From the cell containing the given text, extract its center point as (X, Y) coordinate. 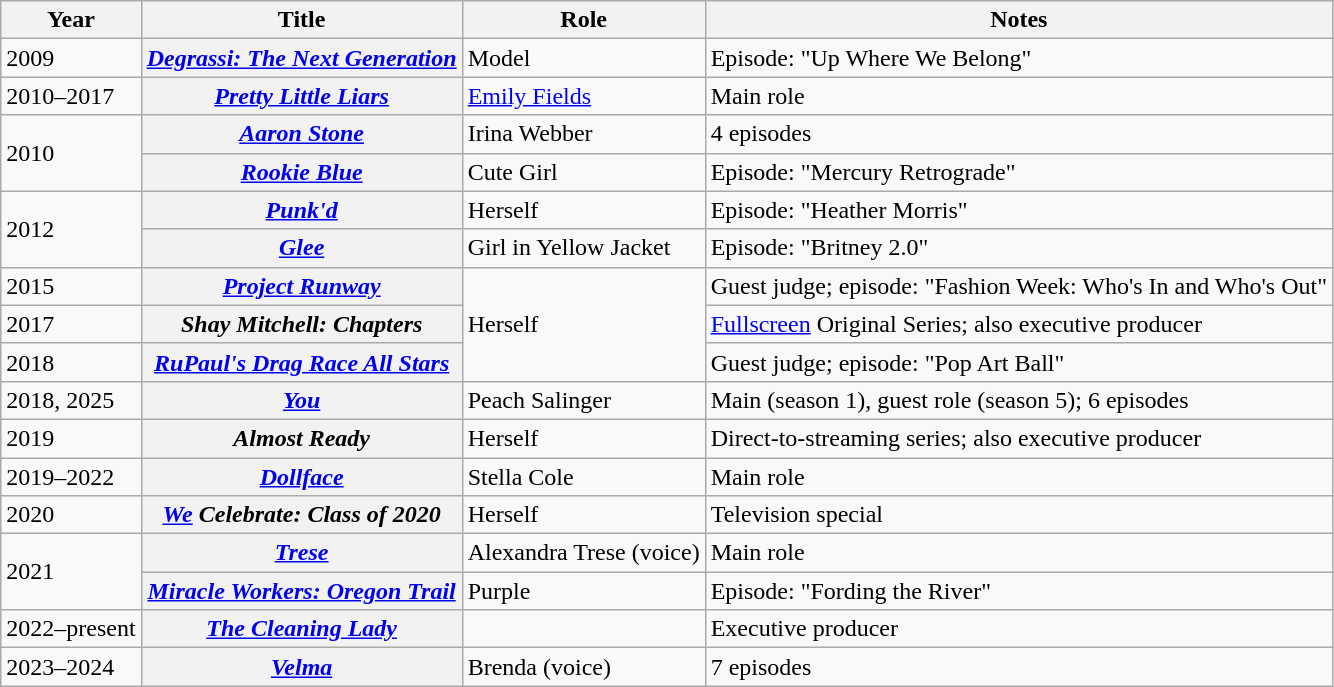
Degrassi: The Next Generation (302, 58)
The Cleaning Lady (302, 629)
Shay Mitchell: Chapters (302, 324)
Pretty Little Liars (302, 96)
Girl in Yellow Jacket (584, 248)
Main (season 1), guest role (season 5); 6 episodes (1018, 400)
2022–present (71, 629)
Miracle Workers: Oregon Trail (302, 591)
RuPaul's Drag Race All Stars (302, 362)
Alexandra Trese (voice) (584, 553)
Emily Fields (584, 96)
2020 (71, 515)
Episode: "Up Where We Belong" (1018, 58)
Episode: "Britney 2.0" (1018, 248)
You (302, 400)
2010–2017 (71, 96)
Episode: "Fording the River" (1018, 591)
Rookie Blue (302, 172)
Glee (302, 248)
Title (302, 20)
7 episodes (1018, 667)
Fullscreen Original Series; also executive producer (1018, 324)
Purple (584, 591)
Punk'd (302, 210)
Guest judge; episode: "Fashion Week: Who's In and Who's Out" (1018, 286)
Brenda (voice) (584, 667)
Irina Webber (584, 134)
2009 (71, 58)
Almost Ready (302, 438)
2010 (71, 153)
Model (584, 58)
2021 (71, 572)
2023–2024 (71, 667)
Trese (302, 553)
Television special (1018, 515)
Cute Girl (584, 172)
Year (71, 20)
2018, 2025 (71, 400)
Executive producer (1018, 629)
2017 (71, 324)
Notes (1018, 20)
Velma (302, 667)
2015 (71, 286)
2012 (71, 229)
Aaron Stone (302, 134)
Episode: "Heather Morris" (1018, 210)
Peach Salinger (584, 400)
2018 (71, 362)
Stella Cole (584, 477)
Direct-to-streaming series; also executive producer (1018, 438)
Role (584, 20)
We Celebrate: Class of 2020 (302, 515)
Dollface (302, 477)
Episode: "Mercury Retrograde" (1018, 172)
4 episodes (1018, 134)
2019 (71, 438)
Project Runway (302, 286)
2019–2022 (71, 477)
Guest judge; episode: "Pop Art Ball" (1018, 362)
